Return the [x, y] coordinate for the center point of the cell that contains the specified text.  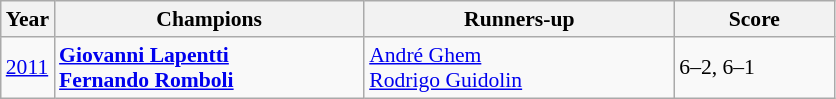
2011 [28, 68]
Runners-up [519, 19]
Champions [209, 19]
André Ghem Rodrigo Guidolin [519, 68]
Score [754, 19]
Year [28, 19]
Giovanni Lapentti Fernando Romboli [209, 68]
6–2, 6–1 [754, 68]
